From the cell containing the given text, extract its center point as [x, y] coordinate. 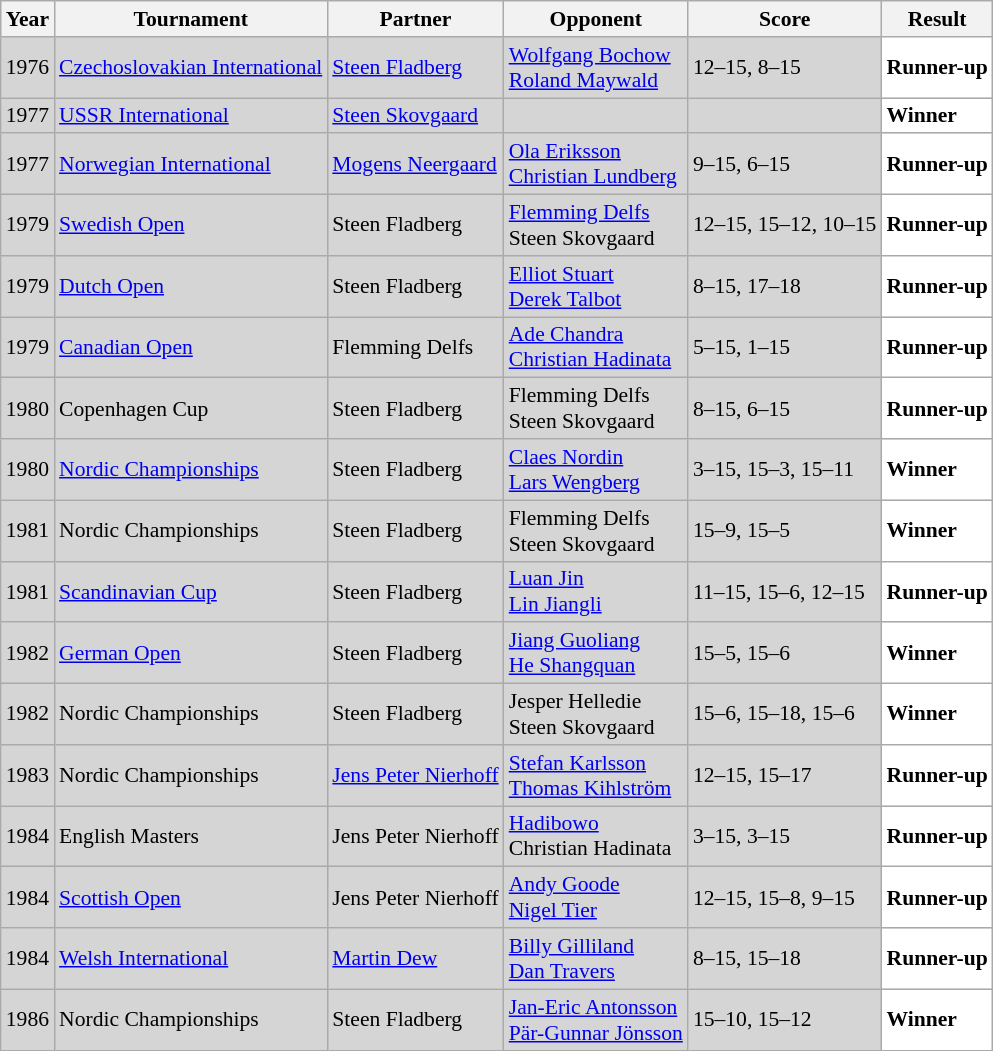
Jesper Helledie Steen Skovgaard [596, 714]
12–15, 15–17 [785, 776]
German Open [190, 654]
Flemming Delfs [415, 348]
Year [28, 19]
Partner [415, 19]
12–15, 8–15 [785, 68]
Billy Gilliland Dan Travers [596, 958]
Wolfgang Bochow Roland Maywald [596, 68]
USSR International [190, 116]
Stefan Karlsson Thomas Kihlström [596, 776]
Steen Skovgaard [415, 116]
Result [936, 19]
11–15, 15–6, 12–15 [785, 592]
15–5, 15–6 [785, 654]
Hadibowo Christian Hadinata [596, 836]
Canadian Open [190, 348]
Dutch Open [190, 286]
8–15, 15–18 [785, 958]
Andy Goode Nigel Tier [596, 898]
15–9, 15–5 [785, 530]
Scandinavian Cup [190, 592]
Jan-Eric Antonsson Pär-Gunnar Jönsson [596, 1020]
3–15, 3–15 [785, 836]
1986 [28, 1020]
12–15, 15–12, 10–15 [785, 226]
Jiang Guoliang He Shangquan [596, 654]
Ade Chandra Christian Hadinata [596, 348]
15–10, 15–12 [785, 1020]
Score [785, 19]
12–15, 15–8, 9–15 [785, 898]
Elliot Stuart Derek Talbot [596, 286]
8–15, 6–15 [785, 408]
1976 [28, 68]
15–6, 15–18, 15–6 [785, 714]
Claes Nordin Lars Wengberg [596, 470]
Opponent [596, 19]
5–15, 1–15 [785, 348]
Czechoslovakian International [190, 68]
Mogens Neergaard [415, 164]
Copenhagen Cup [190, 408]
8–15, 17–18 [785, 286]
Norwegian International [190, 164]
English Masters [190, 836]
Luan Jin Lin Jiangli [596, 592]
9–15, 6–15 [785, 164]
Ola Eriksson Christian Lundberg [596, 164]
Martin Dew [415, 958]
1983 [28, 776]
Tournament [190, 19]
Swedish Open [190, 226]
Scottish Open [190, 898]
3–15, 15–3, 15–11 [785, 470]
Welsh International [190, 958]
